Provide the [X, Y] coordinate of the cell's center where the given text is located.  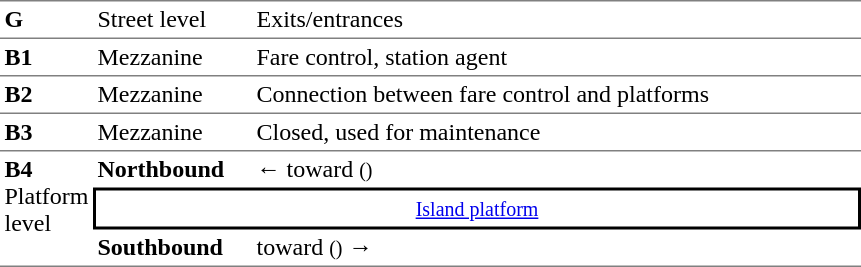
G [46, 20]
Island platform [477, 209]
Northbound [172, 169]
Street level [172, 20]
Exits/entrances [556, 20]
B2 [46, 94]
B4Platform level [46, 208]
B3 [46, 131]
← toward () [556, 169]
Closed, used for maintenance [556, 131]
Connection between fare control and platforms [556, 94]
B1 [46, 58]
Fare control, station agent [556, 58]
